Return [X, Y] of the center of cell containing provided text 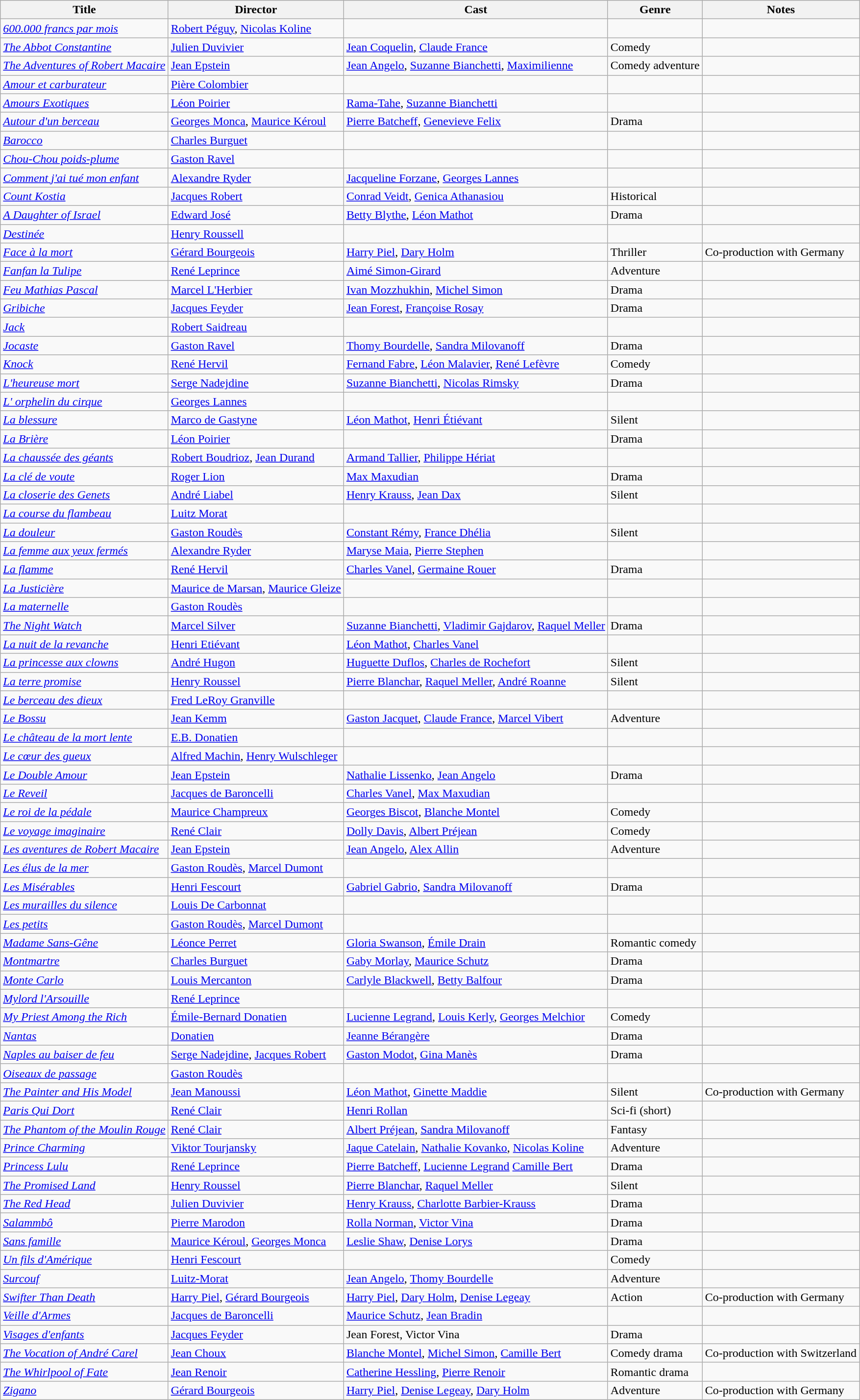
Maurice Schutz, Jean Bradin [475, 1316]
Romantic comedy [655, 943]
Le roi de la pédale [84, 812]
Jean Manoussi [256, 1092]
Donatien [256, 1036]
A Daughter of Israel [84, 215]
Pierre Batcheff, Lucienne Legrand Camille Bert [475, 1167]
Swifter Than Death [84, 1297]
Carlyle Blackwell, Betty Balfour [475, 980]
Nathalie Lissenko, Jean Angelo [475, 775]
Amour et carburateur [84, 84]
Léon Mathot, Charles Vanel [475, 644]
Georges Biscot, Blanche Montel [475, 812]
Viktor Tourjansky [256, 1148]
La Justicière [84, 588]
Harry Piel, Dary Holm [475, 252]
Prince Charming [84, 1148]
Pierre Blanchar, Raquel Meller, André Roanne [475, 681]
Face à la mort [84, 252]
La blessure [84, 420]
Marco de Gastyne [256, 420]
Salammbô [84, 1223]
Le Bossu [84, 719]
Gribiche [84, 308]
Léonce Perret [256, 943]
Robert Boudrioz, Jean Durand [256, 457]
Thriller [655, 252]
Les aventures de Robert Macaire [84, 850]
La douleur [84, 532]
Rama-Tahe, Suzanne Bianchetti [475, 103]
Marcel L'Herbier [256, 290]
Maurice de Marsan, Maurice Gleize [256, 588]
Henry Krauss, Charlotte Barbier-Krauss [475, 1204]
Jean Forest, Victor Vina [475, 1334]
Notes [781, 10]
La closerie des Genets [84, 495]
Comedy adventure [655, 66]
Henri Etiévant [256, 644]
La femme aux yeux fermés [84, 551]
Constant Rémy, France Dhélia [475, 532]
Madame Sans-Gêne [84, 943]
La chaussée des géants [84, 457]
Suzanne Bianchetti, Vladimir Gajdarov, Raquel Meller [475, 625]
E.B. Donatien [256, 737]
Maurice Champreux [256, 812]
Maryse Maia, Pierre Stephen [475, 551]
Henry Roussell [256, 234]
Pierre Blanchar, Raquel Meller [475, 1185]
André Hugon [256, 663]
Conrad Veidt, Genica Athanasiou [475, 196]
Harry Piel, Denise Legeay, Dary Holm [475, 1390]
Leslie Shaw, Denise Lorys [475, 1241]
Louis Mercanton [256, 980]
Jean Coquelin, Claude France [475, 47]
Pierre Marodon [256, 1223]
Count Kostia [84, 196]
The Vocation of André Carel [84, 1353]
Gaston Modot, Gina Manès [475, 1054]
Pierre Batcheff, Genevieve Felix [475, 122]
Princess Lulu [84, 1167]
Action [655, 1297]
The Whirlpool of Fate [84, 1372]
L' orphelin du cirque [84, 401]
Léon Mathot, Henri Étiévant [475, 420]
Surcouf [84, 1278]
Jack [84, 327]
Armand Tallier, Philippe Hériat [475, 457]
Dolly Davis, Albert Préjean [475, 831]
Destinée [84, 234]
The Night Watch [84, 625]
La maternelle [84, 607]
La course du flambeau [84, 513]
Jean Angelo, Suzanne Bianchetti, Maximilienne [475, 66]
The Phantom of the Moulin Rouge [84, 1129]
Fanfan la Tulipe [84, 271]
Les Misérables [84, 887]
Serge Nadejdine, Jacques Robert [256, 1054]
La terre promise [84, 681]
Visages d'enfants [84, 1334]
Barocco [84, 140]
Charles Vanel, Germaine Rouer [475, 570]
Alfred Machin, Henry Wulschleger [256, 756]
La nuit de la revanche [84, 644]
Serge Nadejdine [256, 383]
Co-production with Switzerland [781, 1353]
Catherine Hessling, Pierre Renoir [475, 1372]
Georges Monca, Maurice Kéroul [256, 122]
Cast [475, 10]
Comment j'ai tué mon enfant [84, 177]
Jocaste [84, 346]
The Promised Land [84, 1185]
Robert Saidreau [256, 327]
André Liabel [256, 495]
Harry Piel, Dary Holm, Denise Legeay [475, 1297]
Knock [84, 364]
Chou-Chou poids-plume [84, 159]
Mylord l'Arsouille [84, 999]
Zigano [84, 1390]
Fantasy [655, 1129]
Jean Choux [256, 1353]
Le Reveil [84, 793]
Romantic drama [655, 1372]
Aimé Simon-Girard [475, 271]
Paris Qui Dort [84, 1110]
Lucienne Legrand, Louis Kerly, Georges Melchior [475, 1017]
Huguette Duflos, Charles de Rochefort [475, 663]
Léon Mathot, Ginette Maddie [475, 1092]
The Painter and His Model [84, 1092]
The Red Head [84, 1204]
Henry Krauss, Jean Dax [475, 495]
Robert Péguy, Nicolas Koline [256, 28]
Director [256, 10]
600.000 francs par mois [84, 28]
Luitz Morat [256, 513]
The Abbot Constantine [84, 47]
La flamme [84, 570]
Amours Exotiques [84, 103]
Louis De Carbonnat [256, 905]
Feu Mathias Pascal [84, 290]
Fernand Fabre, Léon Malavier, René Lefèvre [475, 364]
Oiseaux de passage [84, 1073]
Jacqueline Forzane, Georges Lannes [475, 177]
Sci-fi (short) [655, 1110]
Title [84, 10]
Le cœur des gueux [84, 756]
Historical [655, 196]
Naples au baiser de feu [84, 1054]
Jeanne Bérangère [475, 1036]
Jaque Catelain, Nathalie Kovanko, Nicolas Koline [475, 1148]
Jean Forest, Françoise Rosay [475, 308]
Les élus de la mer [84, 868]
Gaby Morlay, Maurice Schutz [475, 961]
Harry Piel, Gérard Bourgeois [256, 1297]
Les murailles du silence [84, 905]
Jacques Robert [256, 196]
Gloria Swanson, Émile Drain [475, 943]
Max Maxudian [475, 476]
Le château de la mort lente [84, 737]
Maurice Kéroul, Georges Monca [256, 1241]
My Priest Among the Rich [84, 1017]
Comedy drama [655, 1353]
Thomy Bourdelle, Sandra Milovanoff [475, 346]
Monte Carlo [84, 980]
La clé de voute [84, 476]
Henri Rollan [475, 1110]
L'heureuse mort [84, 383]
Albert Préjean, Sandra Milovanoff [475, 1129]
Les petits [84, 924]
Gabriel Gabrio, Sandra Milovanoff [475, 887]
La princesse aux clowns [84, 663]
Le voyage imaginaire [84, 831]
Veille d'Armes [84, 1316]
Betty Blythe, Léon Mathot [475, 215]
Rolla Norman, Victor Vina [475, 1223]
Edward José [256, 215]
Jean Kemm [256, 719]
Jean Angelo, Alex Allin [475, 850]
Autour d'un berceau [84, 122]
Genre [655, 10]
Roger Lion [256, 476]
La Brière [84, 439]
Nantas [84, 1036]
Suzanne Bianchetti, Nicolas Rimsky [475, 383]
Marcel Silver [256, 625]
Georges Lannes [256, 401]
Charles Vanel, Max Maxudian [475, 793]
Un fils d'Amérique [84, 1260]
Fred LeRoy Granville [256, 700]
Montmartre [84, 961]
Gaston Jacquet, Claude France, Marcel Vibert [475, 719]
Luitz-Morat [256, 1278]
The Adventures of Robert Macaire [84, 66]
Jean Angelo, Thomy Bourdelle [475, 1278]
Le berceau des dieux [84, 700]
Blanche Montel, Michel Simon, Camille Bert [475, 1353]
Le Double Amour [84, 775]
Jean Renoir [256, 1372]
Pière Colombier [256, 84]
Sans famille [84, 1241]
Émile-Bernard Donatien [256, 1017]
Ivan Mozzhukhin, Michel Simon [475, 290]
